Return the [x, y] coordinate for the center point of the cell that contains the specified text.  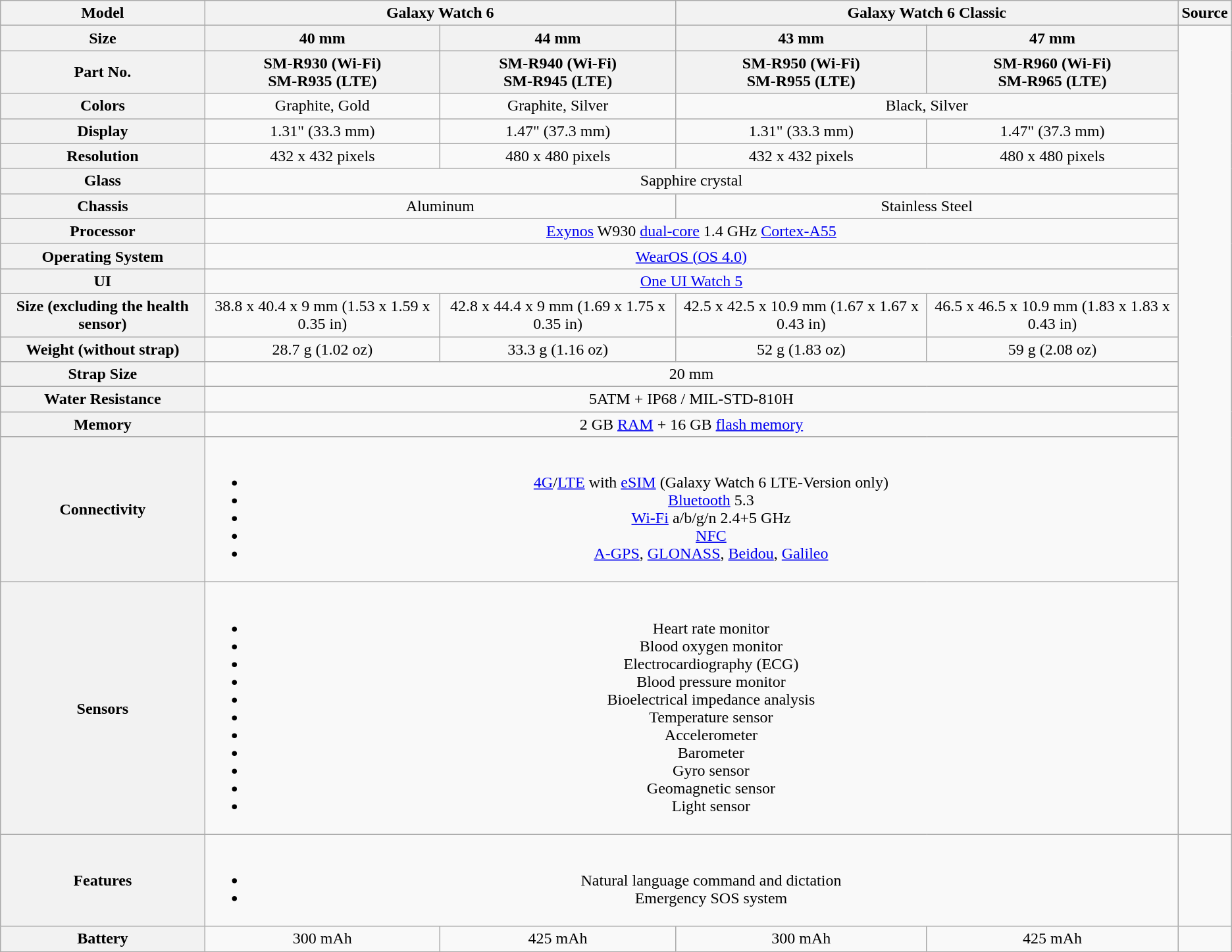
Chassis [103, 206]
SM-R940 (Wi-Fi)SM-R945 (LTE) [558, 72]
59 g (2.08 oz) [1052, 349]
40 mm [322, 38]
Weight (without strap) [103, 349]
Battery [103, 939]
Part No. [103, 72]
Galaxy Watch 6 [440, 13]
5ATM + IP68 / MIL-STD-810H [691, 399]
Model [103, 13]
38.8 x 40.4 x 9 mm (1.53 x 1.59 x 0.35 in) [322, 314]
Glass [103, 181]
Exynos W930 dual-core 1.4 GHz Cortex-A55 [691, 231]
SM-R960 (Wi-Fi)SM-R965 (LTE) [1052, 72]
2 GB RAM + 16 GB flash memory [691, 424]
Memory [103, 424]
Natural language command and dictationEmergency SOS system [691, 880]
46.5 x 46.5 x 10.9 mm (1.83 x 1.83 x 0.43 in) [1052, 314]
Strap Size [103, 374]
Display [103, 131]
WearOS (OS 4.0) [691, 256]
Resolution [103, 156]
42.8 x 44.4 x 9 mm (1.69 x 1.75 x 0.35 in) [558, 314]
Colors [103, 106]
Stainless Steel [927, 206]
Source [1204, 13]
Water Resistance [103, 399]
Size [103, 38]
52 g (1.83 oz) [801, 349]
Graphite, Silver [558, 106]
Processor [103, 231]
4G/LTE with eSIM (Galaxy Watch 6 LTE-Version only)Bluetooth 5.3Wi-Fi a/b/g/n 2.4+5 GHzNFCA-GPS, GLONASS, Beidou, Galileo [691, 509]
SM-R930 (Wi-Fi)SM-R935 (LTE) [322, 72]
42.5 x 42.5 x 10.9 mm (1.67 x 1.67 x 0.43 in) [801, 314]
Black, Silver [927, 106]
Size (excluding the health sensor) [103, 314]
Sensors [103, 708]
28.7 g (1.02 oz) [322, 349]
43 mm [801, 38]
One UI Watch 5 [691, 281]
Connectivity [103, 509]
Operating System [103, 256]
Sapphire crystal [691, 181]
47 mm [1052, 38]
Graphite, Gold [322, 106]
Aluminum [440, 206]
Features [103, 880]
33.3 g (1.16 oz) [558, 349]
SM-R950 (Wi-Fi)SM-R955 (LTE) [801, 72]
UI [103, 281]
20 mm [691, 374]
Galaxy Watch 6 Classic [927, 13]
44 mm [558, 38]
